Return [x, y] of the center of cell containing provided text 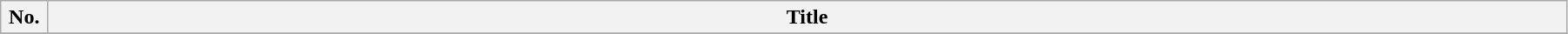
Title [807, 17]
No. [24, 17]
